For the text-containing cell, return its midpoint in (x, y) coordinate format. 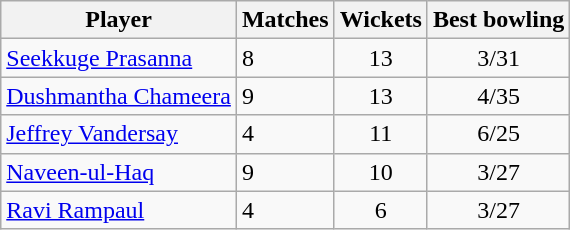
Wickets (380, 20)
Jeffrey Vandersay (119, 134)
Player (119, 20)
3/31 (498, 58)
10 (380, 172)
Best bowling (498, 20)
Seekkuge Prasanna (119, 58)
6 (380, 210)
Naveen-ul-Haq (119, 172)
4/35 (498, 96)
Matches (285, 20)
11 (380, 134)
8 (285, 58)
6/25 (498, 134)
Dushmantha Chameera (119, 96)
Ravi Rampaul (119, 210)
